Determine the (X, Y) coordinate at the center of the cell enclosing the given text.  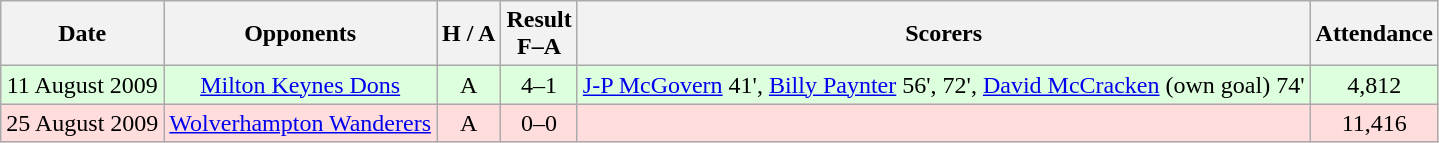
Milton Keynes Dons (300, 85)
Opponents (300, 34)
25 August 2009 (82, 123)
ResultF–A (539, 34)
0–0 (539, 123)
Scorers (944, 34)
4–1 (539, 85)
11,416 (1374, 123)
Date (82, 34)
11 August 2009 (82, 85)
J-P McGovern 41', Billy Paynter 56', 72', David McCracken (own goal) 74' (944, 85)
H / A (468, 34)
4,812 (1374, 85)
Wolverhampton Wanderers (300, 123)
Attendance (1374, 34)
